Find where the given text appears and provide that cell's center as [x, y] coordinate. 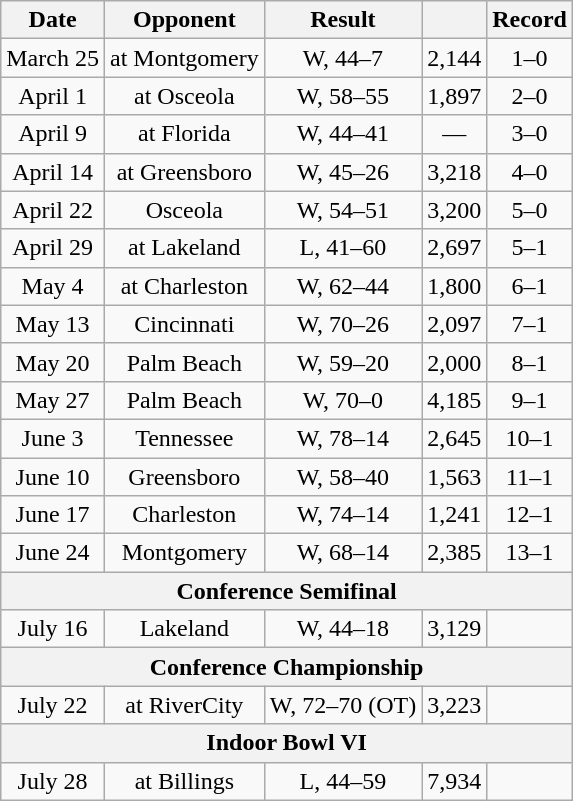
2–0 [530, 96]
July 22 [53, 705]
W, 74–14 [343, 515]
Montgomery [184, 553]
4,185 [454, 400]
Lakeland [184, 629]
W, 58–55 [343, 96]
at Greensboro [184, 172]
at Osceola [184, 96]
6–1 [530, 286]
2,097 [454, 324]
3,218 [454, 172]
W, 44–7 [343, 58]
June 3 [53, 438]
Conference Semifinal [287, 591]
3–0 [530, 134]
7–1 [530, 324]
4–0 [530, 172]
W, 78–14 [343, 438]
W, 70–0 [343, 400]
May 4 [53, 286]
at Charleston [184, 286]
Charleston [184, 515]
1,563 [454, 477]
1,897 [454, 96]
at RiverCity [184, 705]
11–1 [530, 477]
at Lakeland [184, 248]
9–1 [530, 400]
Result [343, 20]
Cincinnati [184, 324]
Record [530, 20]
2,645 [454, 438]
W, 70–26 [343, 324]
3,200 [454, 210]
1,800 [454, 286]
April 22 [53, 210]
July 16 [53, 629]
L, 41–60 [343, 248]
W, 44–18 [343, 629]
March 25 [53, 58]
June 10 [53, 477]
1–0 [530, 58]
May 27 [53, 400]
at Montgomery [184, 58]
2,385 [454, 553]
April 9 [53, 134]
12–1 [530, 515]
L, 44–59 [343, 781]
3,129 [454, 629]
W, 62–44 [343, 286]
W, 58–40 [343, 477]
Osceola [184, 210]
Indoor Bowl VI [287, 743]
May 20 [53, 362]
April 29 [53, 248]
3,223 [454, 705]
2,697 [454, 248]
5–0 [530, 210]
Tennessee [184, 438]
Greensboro [184, 477]
13–1 [530, 553]
5–1 [530, 248]
April 14 [53, 172]
at Florida [184, 134]
W, 44–41 [343, 134]
June 17 [53, 515]
7,934 [454, 781]
at Billings [184, 781]
W, 45–26 [343, 172]
W, 72–70 (OT) [343, 705]
Conference Championship [287, 667]
May 13 [53, 324]
July 28 [53, 781]
April 1 [53, 96]
10–1 [530, 438]
1,241 [454, 515]
Opponent [184, 20]
2,000 [454, 362]
W, 68–14 [343, 553]
2,144 [454, 58]
8–1 [530, 362]
Date [53, 20]
— [454, 134]
W, 59–20 [343, 362]
June 24 [53, 553]
W, 54–51 [343, 210]
